Scan for the cell matching the given text and deliver its [x, y] coordinate at center. 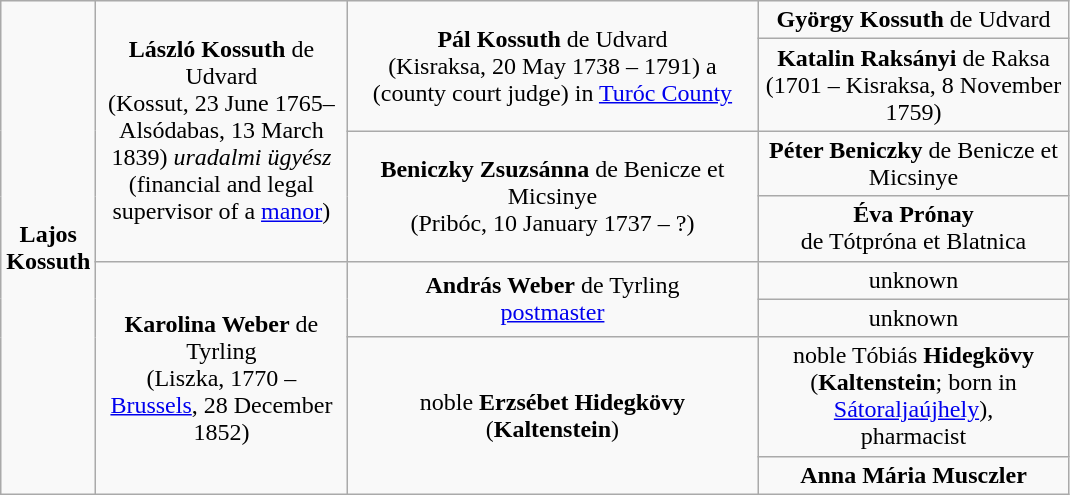
Lajos Kossuth [48, 248]
Karolina Weber de Tyrling(Liszka, 1770 – Brussels, 28 December 1852) [222, 378]
Beniczky Zsuzsánna de Benicze et Micsinye(Pribóc, 10 January 1737 – ?) [552, 196]
Péter Beniczky de Benicze et Micsinye [914, 164]
György Kossuth de Udvard [914, 20]
András Weber de Tyrlingpostmaster [552, 299]
Éva Prónayde Tótpróna et Blatnica [914, 228]
Anna Mária Musczler [914, 475]
László Kossuth de Udvard(Kossut, 23 June 1765– Alsódabas, 13 March 1839) uradalmi ügyész (financial and legal supervisor of a manor) [222, 131]
noble Erzsébet Hidegkövy (Kaltenstein) [552, 416]
Pál Kossuth de Udvard(Kisraksa, 20 May 1738 – 1791) a (county court judge) in Turóc County [552, 66]
Katalin Raksányi de Raksa (1701 – Kisraksa, 8 November 1759) [914, 85]
noble Tóbiás Hidegkövy (Kaltenstein; born in Sátoraljaújhely),pharmacist [914, 396]
